Extract the (X, Y) coordinate from the center of the cell holding the provided text.  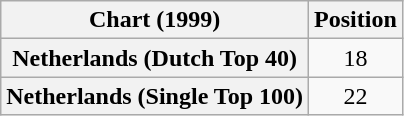
Netherlands (Dutch Top 40) (155, 58)
Netherlands (Single Top 100) (155, 96)
Chart (1999) (155, 20)
18 (356, 58)
22 (356, 96)
Position (356, 20)
